Provide the (x, y) coordinate of the cell's center where the given text is located.  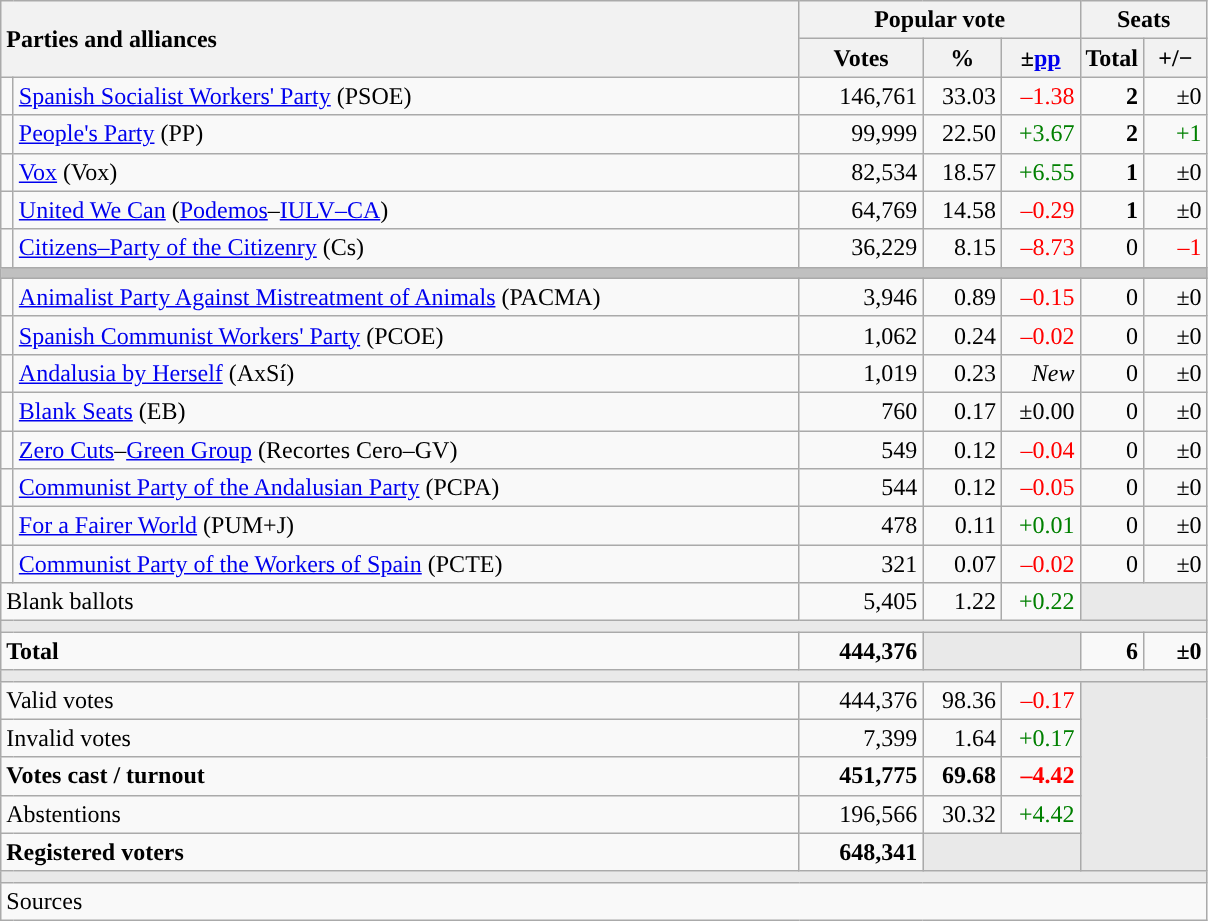
7,399 (861, 738)
69.68 (962, 776)
Blank ballots (400, 602)
Invalid votes (400, 738)
1.22 (962, 602)
–4.42 (1040, 776)
451,775 (861, 776)
Vox (Vox) (406, 172)
14.58 (962, 210)
82,534 (861, 172)
98.36 (962, 700)
1.64 (962, 738)
3,946 (861, 297)
Spanish Socialist Workers' Party (PSOE) (406, 96)
Blank Seats (EB) (406, 411)
Animalist Party Against Mistreatment of Animals (PACMA) (406, 297)
% (962, 58)
United We Can (Podemos–IULV–CA) (406, 210)
Seats (1144, 20)
321 (861, 564)
478 (861, 526)
0.11 (962, 526)
Sources (604, 901)
+/− (1176, 58)
+0.17 (1040, 738)
–1 (1176, 248)
1,062 (861, 335)
99,999 (861, 134)
0.24 (962, 335)
–0.05 (1040, 488)
–8.73 (1040, 248)
For a Fairer World (PUM+J) (406, 526)
0.07 (962, 564)
–1.38 (1040, 96)
33.03 (962, 96)
Registered voters (400, 852)
People's Party (PP) (406, 134)
Parties and alliances (400, 39)
544 (861, 488)
Communist Party of the Andalusian Party (PCPA) (406, 488)
30.32 (962, 814)
+0.01 (1040, 526)
Zero Cuts–Green Group (Recortes Cero–GV) (406, 449)
+6.55 (1040, 172)
±pp (1040, 58)
22.50 (962, 134)
+4.42 (1040, 814)
760 (861, 411)
Citizens–Party of the Citizenry (Cs) (406, 248)
648,341 (861, 852)
Votes (861, 58)
±0.00 (1040, 411)
–0.15 (1040, 297)
New (1040, 373)
+1 (1176, 134)
Andalusia by Herself (AxSí) (406, 373)
Popular vote (940, 20)
0.89 (962, 297)
+0.22 (1040, 602)
1,019 (861, 373)
549 (861, 449)
64,769 (861, 210)
0.23 (962, 373)
Valid votes (400, 700)
146,761 (861, 96)
6 (1112, 651)
18.57 (962, 172)
196,566 (861, 814)
0.17 (962, 411)
–0.04 (1040, 449)
–0.17 (1040, 700)
Abstentions (400, 814)
+3.67 (1040, 134)
8.15 (962, 248)
Spanish Communist Workers' Party (PCOE) (406, 335)
5,405 (861, 602)
Votes cast / turnout (400, 776)
–0.29 (1040, 210)
Communist Party of the Workers of Spain (PCTE) (406, 564)
36,229 (861, 248)
